Extract the (X, Y) coordinate from the center of the cell holding the provided text.  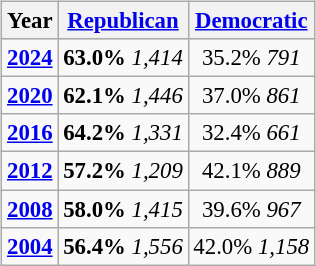
2012 (30, 171)
2024 (30, 58)
2016 (30, 133)
2004 (30, 246)
57.2% 1,209 (123, 171)
37.0% 861 (251, 96)
2020 (30, 96)
64.2% 1,331 (123, 133)
32.4% 661 (251, 133)
35.2% 791 (251, 58)
Democratic (251, 21)
42.1% 889 (251, 171)
Republican (123, 21)
Year (30, 21)
2008 (30, 209)
62.1% 1,446 (123, 96)
56.4% 1,556 (123, 246)
63.0% 1,414 (123, 58)
58.0% 1,415 (123, 209)
39.6% 967 (251, 209)
42.0% 1,158 (251, 246)
